Detect which cell encompasses the target text, then output its (x, y) center coordinate. 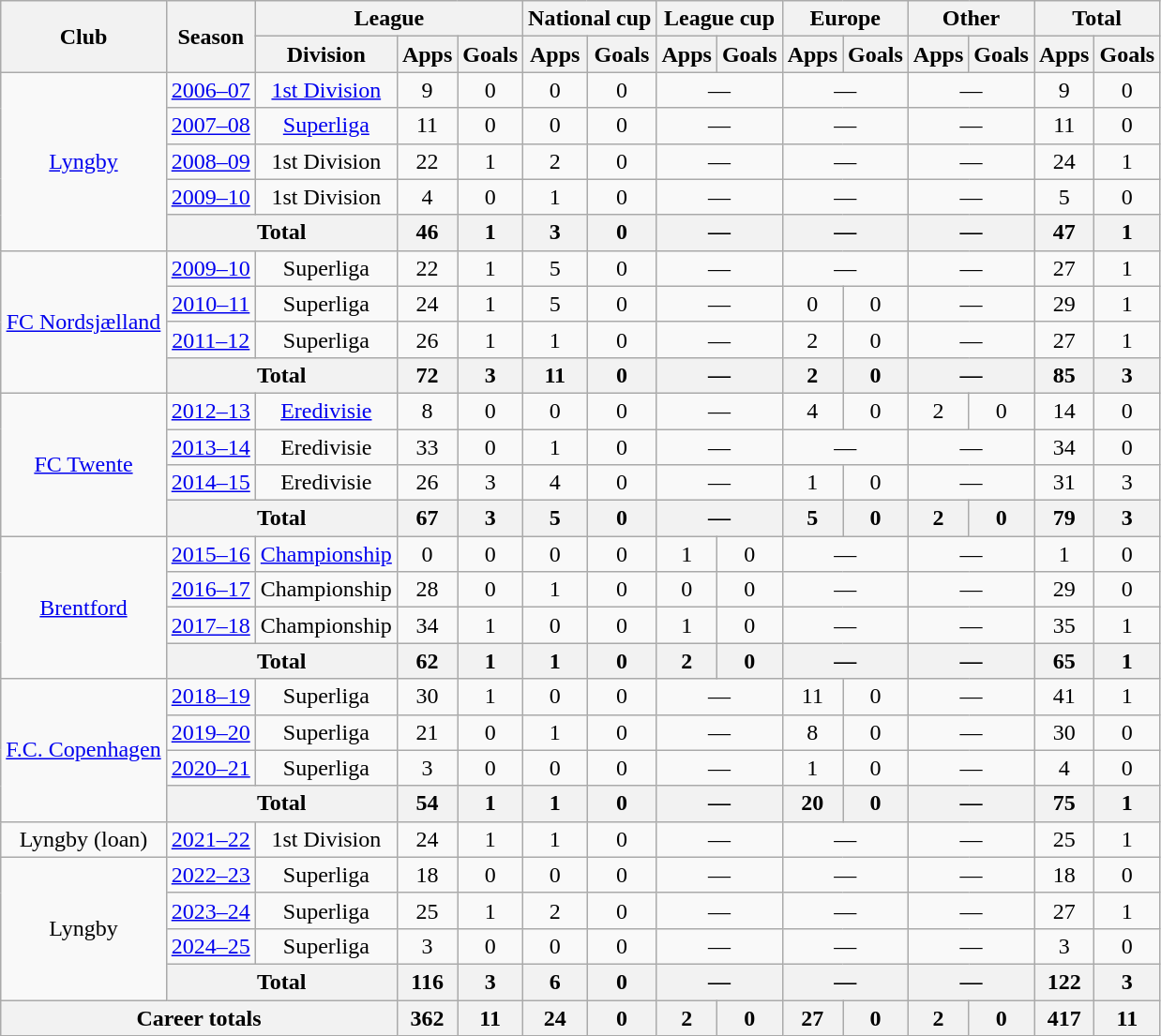
FC Twente (83, 464)
72 (427, 375)
2010–11 (210, 304)
2024–25 (210, 946)
79 (1063, 518)
FC Nordsjælland (83, 322)
21 (427, 732)
Other (971, 19)
2011–12 (210, 339)
Europe (845, 19)
2017–18 (210, 625)
2019–20 (210, 732)
14 (1063, 411)
2013–14 (210, 447)
National cup (590, 19)
2020–21 (210, 768)
62 (427, 661)
Club (83, 37)
Season (210, 37)
2012–13 (210, 411)
116 (427, 982)
2018–19 (210, 697)
122 (1063, 982)
League cup (719, 19)
85 (1063, 375)
35 (1063, 625)
2015–16 (210, 554)
2006–07 (210, 90)
2021–22 (210, 839)
65 (1063, 661)
2008–09 (210, 161)
League (388, 19)
75 (1063, 803)
Lyngby (loan) (83, 839)
2007–08 (210, 126)
362 (427, 1017)
47 (1063, 233)
31 (1063, 483)
6 (555, 982)
28 (427, 590)
Career totals (199, 1017)
F.C. Copenhagen (83, 750)
2016–17 (210, 590)
Division (326, 54)
33 (427, 447)
20 (812, 803)
46 (427, 233)
2022–23 (210, 875)
67 (427, 518)
2014–15 (210, 483)
417 (1063, 1017)
Brentford (83, 608)
2023–24 (210, 910)
41 (1063, 697)
54 (427, 803)
